Identify which cell holds the provided text, then report its (x, y) central coordinate. 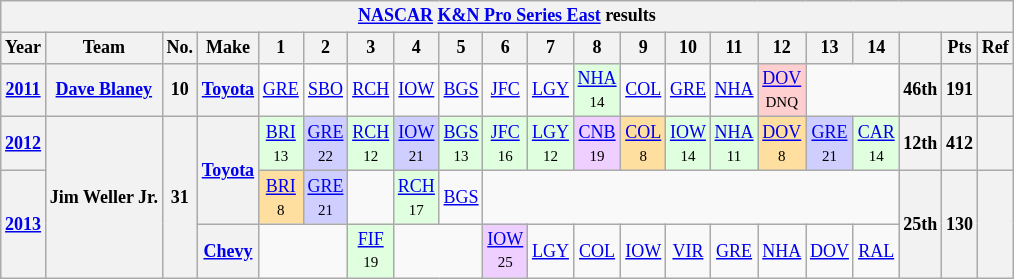
Make (228, 48)
JFC16 (506, 144)
13 (830, 48)
Year (24, 48)
BGS13 (461, 144)
2 (326, 48)
5 (461, 48)
JFC (506, 90)
12 (782, 48)
Chevy (228, 251)
2011 (24, 90)
9 (644, 48)
2013 (24, 224)
6 (506, 48)
RCH12 (371, 144)
Team (104, 48)
BRI13 (280, 144)
Dave Blaney (104, 90)
130 (960, 224)
SBO (326, 90)
No. (180, 48)
Pts (960, 48)
RCH (371, 90)
VIR (688, 251)
1 (280, 48)
DOVDNQ (782, 90)
Jim Weller Jr. (104, 198)
IOW21 (417, 144)
DOV8 (782, 144)
25th (920, 224)
IOW14 (688, 144)
46th (920, 90)
LGY12 (551, 144)
31 (180, 198)
7 (551, 48)
RAL (876, 251)
CAR14 (876, 144)
191 (960, 90)
412 (960, 144)
4 (417, 48)
IOW25 (506, 251)
2012 (24, 144)
3 (371, 48)
RCH17 (417, 197)
NASCAR K&N Pro Series East results (507, 16)
BRI8 (280, 197)
FIF19 (371, 251)
DOV (830, 251)
11 (734, 48)
12th (920, 144)
NHA14 (597, 90)
NHA11 (734, 144)
GRE22 (326, 144)
8 (597, 48)
COL8 (644, 144)
CNB19 (597, 144)
Ref (995, 48)
14 (876, 48)
